Provide the (x, y) coordinate of the cell's center where the given text is located.  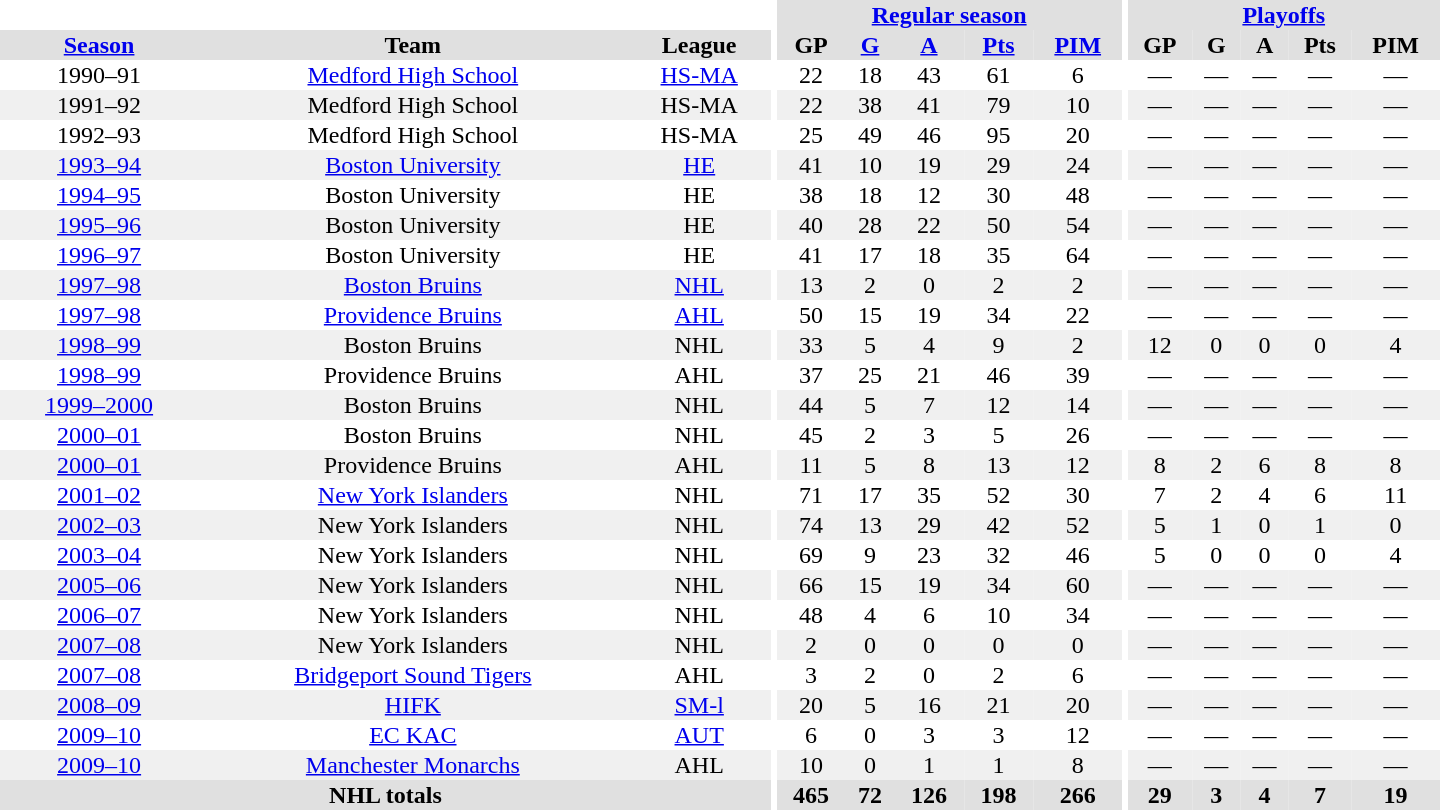
266 (1078, 795)
40 (811, 225)
74 (811, 525)
69 (811, 555)
2005–06 (99, 585)
1992–93 (99, 135)
1990–91 (99, 75)
Season (99, 45)
42 (999, 525)
64 (1078, 255)
43 (929, 75)
44 (811, 405)
66 (811, 585)
72 (870, 795)
37 (811, 375)
SM-l (698, 705)
2003–04 (99, 555)
198 (999, 795)
Manchester Monarchs (412, 765)
71 (811, 495)
Regular season (949, 15)
60 (1078, 585)
95 (999, 135)
1995–96 (99, 225)
EC KAC (412, 735)
33 (811, 345)
Team (412, 45)
Playoffs (1284, 15)
79 (999, 105)
HIFK (412, 705)
1999–2000 (99, 405)
1996–97 (99, 255)
26 (1078, 435)
465 (811, 795)
24 (1078, 165)
Bridgeport Sound Tigers (412, 675)
League (698, 45)
16 (929, 705)
1994–95 (99, 195)
126 (929, 795)
32 (999, 555)
14 (1078, 405)
2002–03 (99, 525)
AUT (698, 735)
54 (1078, 225)
39 (1078, 375)
23 (929, 555)
1993–94 (99, 165)
2006–07 (99, 615)
45 (811, 435)
1991–92 (99, 105)
28 (870, 225)
61 (999, 75)
2001–02 (99, 495)
2008–09 (99, 705)
49 (870, 135)
NHL totals (386, 795)
